Provide the (x, y) coordinate of the cell's center where the given text is located.  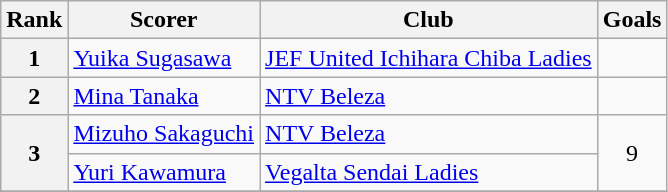
JEF United Ichihara Chiba Ladies (429, 58)
Mina Tanaka (164, 96)
Goals (632, 20)
Club (429, 20)
Vegalta Sendai Ladies (429, 172)
Scorer (164, 20)
Mizuho Sakaguchi (164, 134)
3 (34, 153)
9 (632, 153)
Yuika Sugasawa (164, 58)
1 (34, 58)
Rank (34, 20)
2 (34, 96)
Yuri Kawamura (164, 172)
